Output the (X, Y) coordinate of the center of the cell containing the given text.  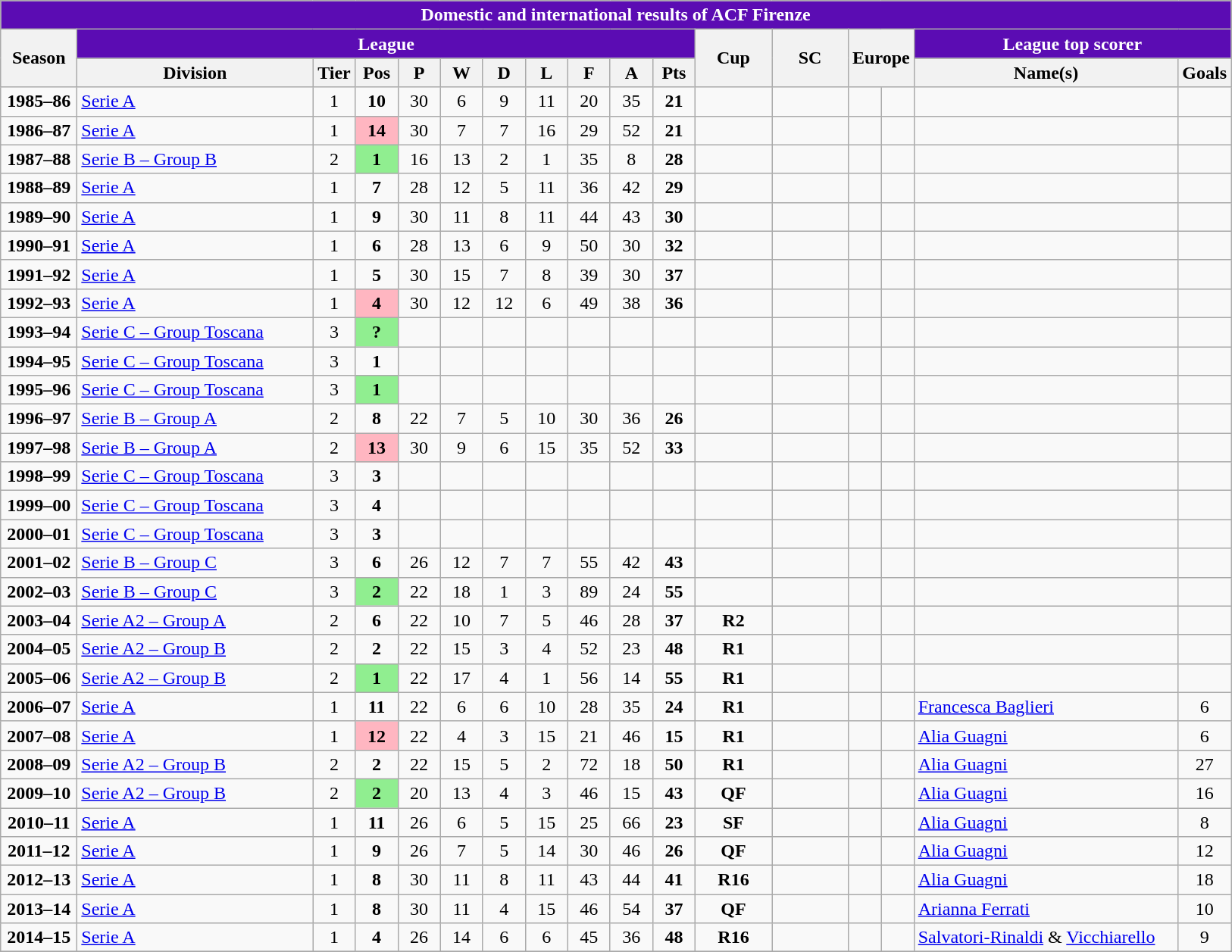
1989–90 (39, 217)
1996–97 (39, 419)
A (631, 73)
1988–89 (39, 188)
2007–08 (39, 735)
L (546, 73)
2001–02 (39, 563)
Name(s) (1046, 73)
1991–92 (39, 274)
Tier (334, 73)
1993–94 (39, 332)
R2 (733, 620)
P (419, 73)
1999–00 (39, 505)
2011–12 (39, 851)
56 (589, 678)
1986–87 (39, 130)
Serie B – Group B (195, 159)
F (589, 73)
1987–88 (39, 159)
Francesca Baglieri (1046, 707)
2014–15 (39, 938)
49 (589, 303)
32 (674, 245)
72 (589, 764)
League (386, 44)
39 (589, 274)
Pos (377, 73)
41 (674, 880)
Europe (882, 58)
D (504, 73)
89 (589, 591)
Season (39, 58)
1994–95 (39, 361)
2005–06 (39, 678)
1998–99 (39, 476)
1997–98 (39, 448)
2006–07 (39, 707)
2010–11 (39, 822)
SF (733, 822)
Pts (674, 73)
Domestic and international results of ACF Firenze (616, 15)
2004–05 (39, 649)
1985–86 (39, 101)
League top scorer (1072, 44)
2009–10 (39, 793)
45 (589, 938)
Salvatori-Rinaldi & Vicchiarello (1046, 938)
1990–91 (39, 245)
? (377, 332)
Arianna Ferrati (1046, 909)
27 (1205, 764)
Division (195, 73)
2012–13 (39, 880)
2003–04 (39, 620)
1995–96 (39, 390)
33 (674, 448)
17 (461, 678)
W (461, 73)
38 (631, 303)
SC (809, 58)
Goals (1205, 73)
2008–09 (39, 764)
66 (631, 822)
2000–01 (39, 534)
25 (589, 822)
2013–14 (39, 909)
Cup (733, 58)
2002–03 (39, 591)
Serie A2 – Group A (195, 620)
54 (631, 909)
1992–93 (39, 303)
